Provide the [X, Y] coordinate of the cell's center where the given text is located.  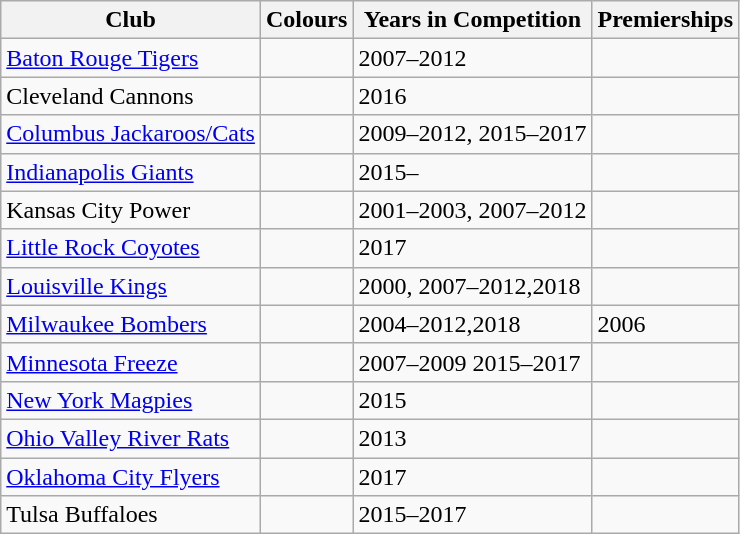
2015 [472, 400]
Indianapolis Giants [131, 172]
2013 [472, 438]
Baton Rouge Tigers [131, 58]
Cleveland Cannons [131, 96]
Premierships [666, 20]
2009–2012, 2015–2017 [472, 134]
2001–2003, 2007–2012 [472, 210]
Little Rock Coyotes [131, 248]
Kansas City Power [131, 210]
Colours [306, 20]
2015–2017 [472, 515]
2015– [472, 172]
2006 [666, 324]
Oklahoma City Flyers [131, 477]
2007–2012 [472, 58]
2016 [472, 96]
Milwaukee Bombers [131, 324]
Club [131, 20]
Tulsa Buffaloes [131, 515]
2000, 2007–2012,2018 [472, 286]
Ohio Valley River Rats [131, 438]
Years in Competition [472, 20]
2007–2009 2015–2017 [472, 362]
Minnesota Freeze [131, 362]
Columbus Jackaroos/Cats [131, 134]
New York Magpies [131, 400]
2004–2012,2018 [472, 324]
Louisville Kings [131, 286]
